Scan for the cell matching the given text and deliver its [x, y] coordinate at center. 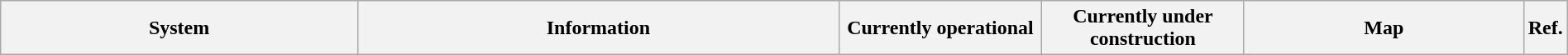
Currently under construction [1143, 28]
Information [598, 28]
Map [1384, 28]
Ref. [1545, 28]
Currently operational [939, 28]
System [179, 28]
